Scan for the cell matching the given text and deliver its [x, y] coordinate at center. 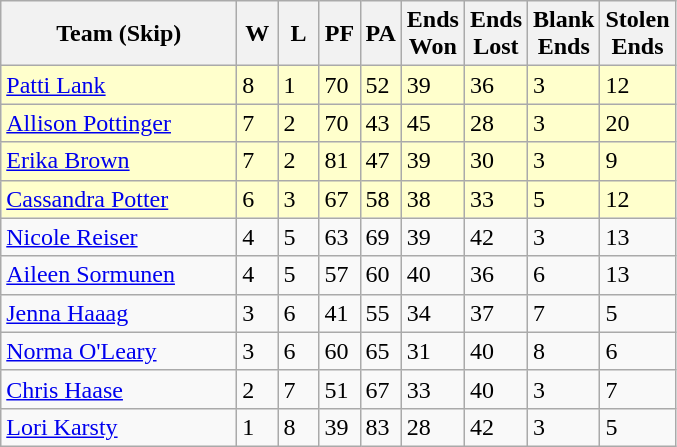
58 [380, 199]
Team (Skip) [119, 34]
31 [432, 351]
Nicole Reiser [119, 237]
Chris Haase [119, 389]
9 [638, 161]
45 [432, 123]
L [298, 34]
PA [380, 34]
Ends Lost [496, 34]
Patti Lank [119, 85]
81 [340, 161]
34 [432, 313]
Cassandra Potter [119, 199]
Stolen Ends [638, 34]
Allison Pottinger [119, 123]
Lori Karsty [119, 427]
52 [380, 85]
Jenna Haaag [119, 313]
43 [380, 123]
38 [432, 199]
30 [496, 161]
37 [496, 313]
Ends Won [432, 34]
63 [340, 237]
65 [380, 351]
PF [340, 34]
Aileen Sormunen [119, 275]
69 [380, 237]
Blank Ends [564, 34]
57 [340, 275]
Norma O'Leary [119, 351]
47 [380, 161]
Erika Brown [119, 161]
83 [380, 427]
55 [380, 313]
51 [340, 389]
W [258, 34]
20 [638, 123]
41 [340, 313]
